Return [X, Y] of the center of cell containing provided text 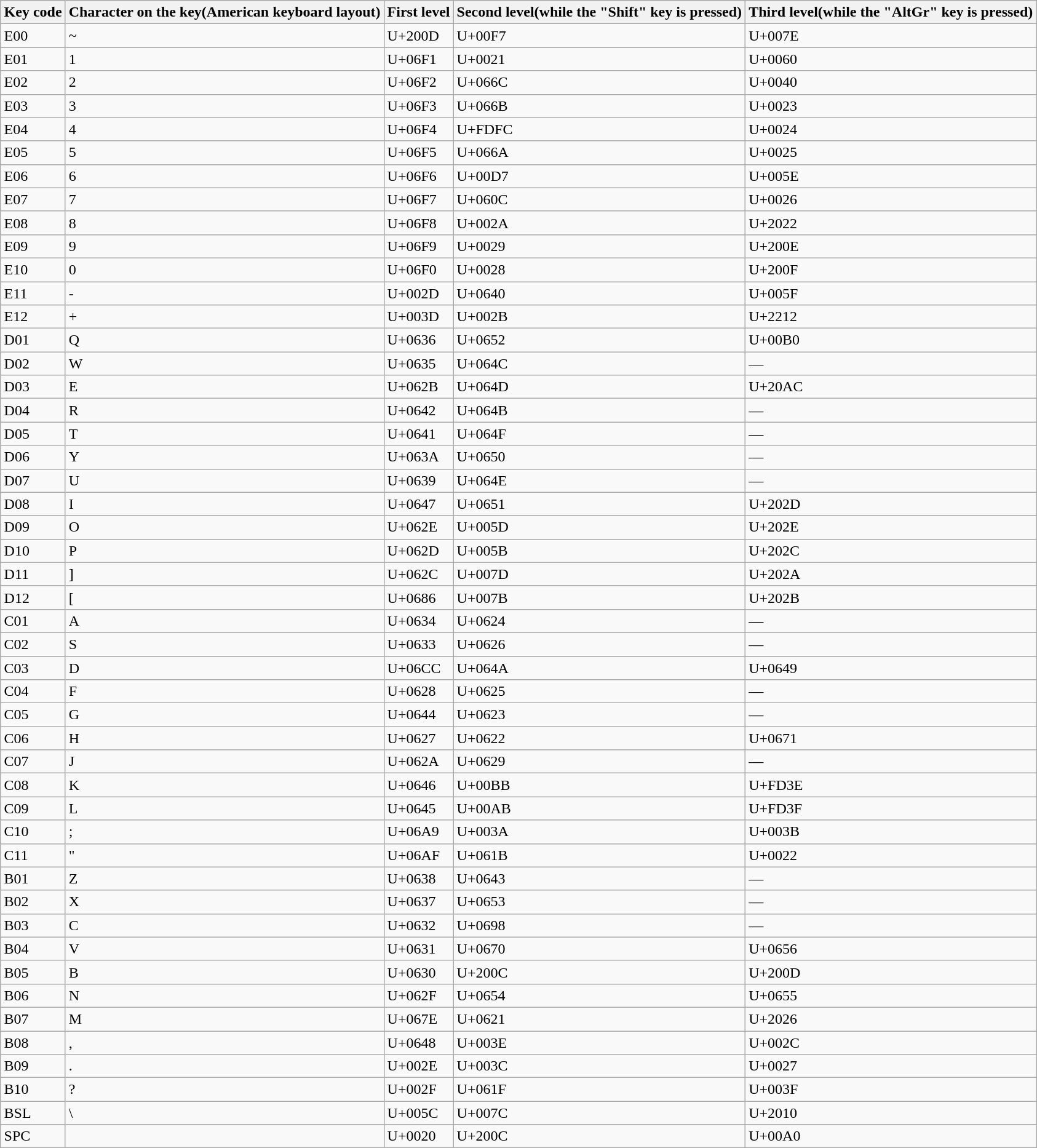
B09 [33, 1066]
5 [224, 153]
U+0635 [418, 364]
U+0646 [418, 785]
E12 [33, 317]
D07 [33, 480]
U+0641 [418, 434]
4 [224, 129]
W [224, 364]
U+0655 [891, 995]
U+06F6 [418, 176]
U+066C [599, 82]
B05 [33, 972]
U+003F [891, 1090]
D [224, 668]
U+005D [599, 527]
U+064C [599, 364]
U+202E [891, 527]
U+06CC [418, 668]
U+2022 [891, 223]
U+06F4 [418, 129]
Third level(while the "AltGr" key is pressed) [891, 12]
U+00AB [599, 808]
D05 [33, 434]
U+003A [599, 832]
U+0671 [891, 738]
U+0625 [599, 692]
U+FD3E [891, 785]
U+00A0 [891, 1136]
U+0634 [418, 621]
U+202A [891, 574]
U+00BB [599, 785]
U+0026 [891, 199]
U+064B [599, 410]
U+062D [418, 551]
U+062C [418, 574]
N [224, 995]
C02 [33, 644]
C07 [33, 762]
U+061F [599, 1090]
U+005B [599, 551]
+ [224, 317]
Z [224, 879]
E08 [33, 223]
U+0648 [418, 1043]
U+202C [891, 551]
U+00D7 [599, 176]
U+062A [418, 762]
U+0021 [599, 59]
B07 [33, 1019]
U+0686 [418, 597]
U+0060 [891, 59]
U+0642 [418, 410]
U+002E [418, 1066]
U+0670 [599, 949]
U+06F7 [418, 199]
G [224, 715]
U+0698 [599, 925]
U+002B [599, 317]
2 [224, 82]
U+0630 [418, 972]
B [224, 972]
9 [224, 246]
U+0643 [599, 879]
U+0027 [891, 1066]
Character on the key(American keyboard layout) [224, 12]
C06 [33, 738]
U+20AC [891, 387]
\ [224, 1113]
U [224, 480]
U+062F [418, 995]
U+005F [891, 293]
U+06F1 [418, 59]
E05 [33, 153]
? [224, 1090]
I [224, 504]
E03 [33, 106]
B04 [33, 949]
U+0627 [418, 738]
E00 [33, 36]
; [224, 832]
Key code [33, 12]
U+0649 [891, 668]
U+06AF [418, 855]
D04 [33, 410]
U+0631 [418, 949]
U+002F [418, 1090]
U+062E [418, 527]
U+064F [599, 434]
U+0639 [418, 480]
U+00B0 [891, 340]
U+0628 [418, 692]
U+0638 [418, 879]
R [224, 410]
O [224, 527]
B10 [33, 1090]
S [224, 644]
D11 [33, 574]
8 [224, 223]
A [224, 621]
B06 [33, 995]
C10 [33, 832]
E09 [33, 246]
~ [224, 36]
U+002A [599, 223]
Second level(while the "Shift" key is pressed) [599, 12]
D08 [33, 504]
U+0647 [418, 504]
U+003C [599, 1066]
U+0028 [599, 269]
U+007B [599, 597]
L [224, 808]
E [224, 387]
U+0624 [599, 621]
U+064E [599, 480]
U+0636 [418, 340]
B08 [33, 1043]
M [224, 1019]
D12 [33, 597]
J [224, 762]
U+0653 [599, 902]
U+0623 [599, 715]
U+003E [599, 1043]
D10 [33, 551]
U+0644 [418, 715]
U+06F9 [418, 246]
C03 [33, 668]
U+0651 [599, 504]
U+066A [599, 153]
C [224, 925]
U+200F [891, 269]
U+005C [418, 1113]
E02 [33, 82]
U+007E [891, 36]
E11 [33, 293]
U+002D [418, 293]
U+063A [418, 457]
First level [418, 12]
1 [224, 59]
U+0633 [418, 644]
U+005E [891, 176]
] [224, 574]
U+0632 [418, 925]
U+00F7 [599, 36]
E07 [33, 199]
, [224, 1043]
C08 [33, 785]
B03 [33, 925]
U+06F5 [418, 153]
U+200E [891, 246]
[ [224, 597]
6 [224, 176]
BSL [33, 1113]
U+06F2 [418, 82]
U+0626 [599, 644]
Q [224, 340]
7 [224, 199]
P [224, 551]
" [224, 855]
D03 [33, 387]
- [224, 293]
U+060C [599, 199]
C04 [33, 692]
U+062B [418, 387]
C05 [33, 715]
V [224, 949]
U+003B [891, 832]
U+06F3 [418, 106]
U+2212 [891, 317]
X [224, 902]
D06 [33, 457]
U+202B [891, 597]
T [224, 434]
U+2026 [891, 1019]
U+202D [891, 504]
C01 [33, 621]
U+003D [418, 317]
D01 [33, 340]
U+06A9 [418, 832]
U+0025 [891, 153]
U+2010 [891, 1113]
C11 [33, 855]
U+0629 [599, 762]
U+06F8 [418, 223]
U+FDFC [599, 129]
0 [224, 269]
U+007D [599, 574]
D09 [33, 527]
U+06F0 [418, 269]
U+0622 [599, 738]
U+0621 [599, 1019]
. [224, 1066]
B01 [33, 879]
E01 [33, 59]
U+0040 [891, 82]
U+0020 [418, 1136]
E06 [33, 176]
U+0023 [891, 106]
U+066B [599, 106]
U+0637 [418, 902]
U+0652 [599, 340]
E10 [33, 269]
3 [224, 106]
U+064A [599, 668]
F [224, 692]
C09 [33, 808]
SPC [33, 1136]
U+067E [418, 1019]
U+0650 [599, 457]
U+0024 [891, 129]
U+064D [599, 387]
D02 [33, 364]
Y [224, 457]
U+FD3F [891, 808]
U+007C [599, 1113]
U+0029 [599, 246]
K [224, 785]
E04 [33, 129]
U+002C [891, 1043]
U+0022 [891, 855]
U+061B [599, 855]
B02 [33, 902]
U+0656 [891, 949]
H [224, 738]
U+0640 [599, 293]
U+0654 [599, 995]
U+0645 [418, 808]
